Search for the cell housing the specified text and yield its (X, Y) center coordinate. 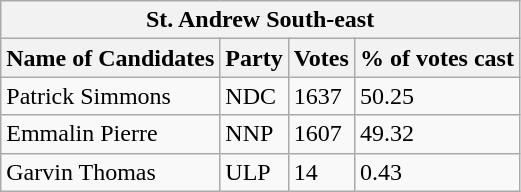
Votes (321, 58)
0.43 (436, 172)
ULP (254, 172)
Garvin Thomas (110, 172)
49.32 (436, 134)
Party (254, 58)
Patrick Simmons (110, 96)
14 (321, 172)
Emmalin Pierre (110, 134)
NDC (254, 96)
1637 (321, 96)
% of votes cast (436, 58)
1607 (321, 134)
NNP (254, 134)
St. Andrew South-east (260, 20)
50.25 (436, 96)
Name of Candidates (110, 58)
